Determine the (x, y) coordinate at the center of the cell enclosing the given text.  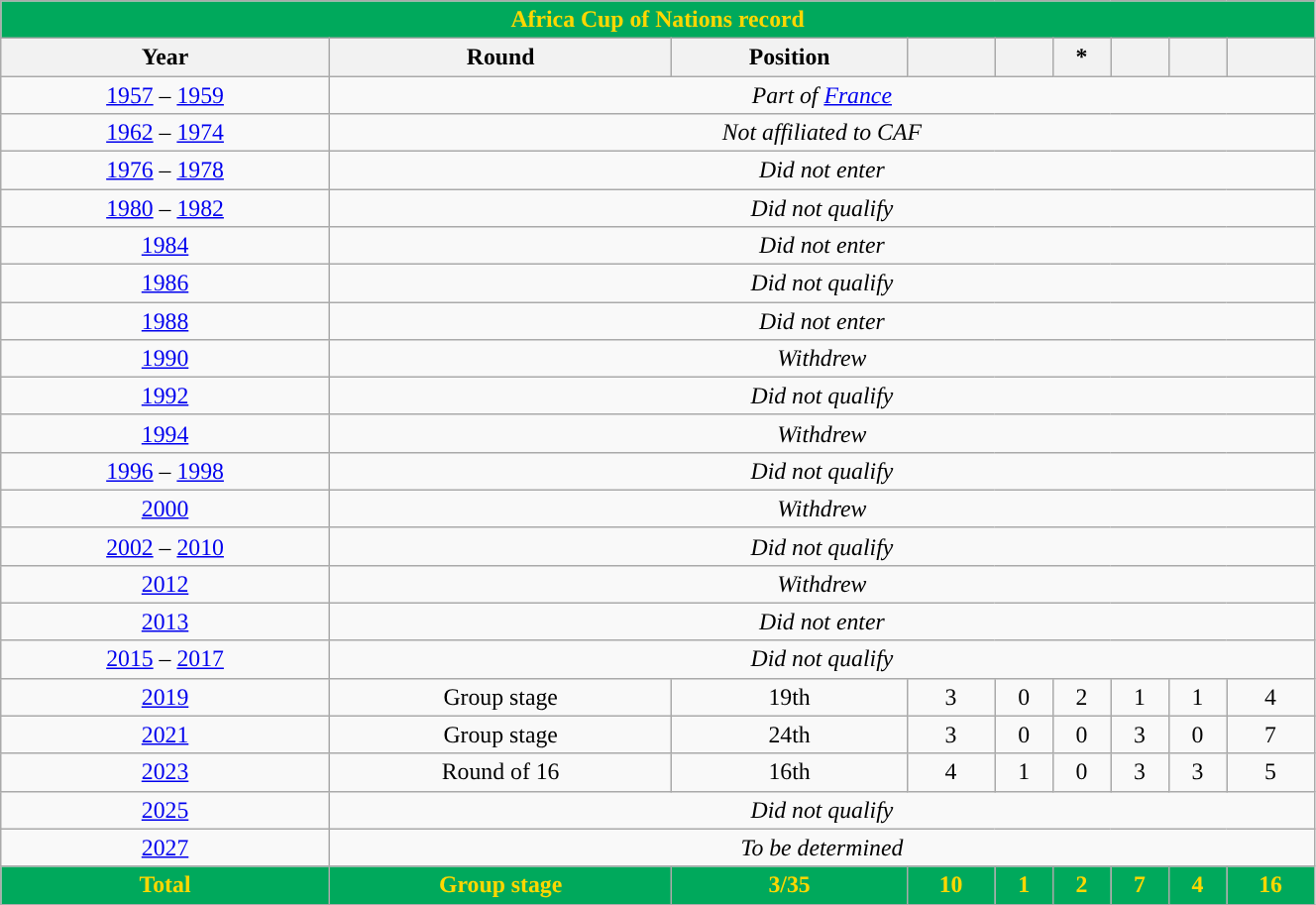
2025 (165, 810)
1988 (165, 320)
1992 (165, 396)
1980 – 1982 (165, 207)
Africa Cup of Nations record (658, 20)
1990 (165, 358)
Part of France (822, 95)
2000 (165, 509)
Round (500, 57)
1996 – 1998 (165, 471)
Total (165, 885)
16th (789, 772)
2002 – 2010 (165, 546)
19th (789, 697)
2013 (165, 622)
Year (165, 57)
1994 (165, 433)
To be determined (822, 848)
3/35 (789, 885)
2015 – 2017 (165, 659)
2023 (165, 772)
10 (951, 885)
* (1081, 57)
16 (1270, 885)
Position (789, 57)
1986 (165, 283)
24th (789, 735)
2019 (165, 697)
2012 (165, 584)
1957 – 1959 (165, 95)
1976 – 1978 (165, 170)
Round of 16 (500, 772)
1962 – 1974 (165, 132)
2021 (165, 735)
5 (1270, 772)
Not affiliated to CAF (822, 132)
2027 (165, 848)
1984 (165, 245)
